Capture the cell that displays the provided text and extract its (x, y) central coordinate. 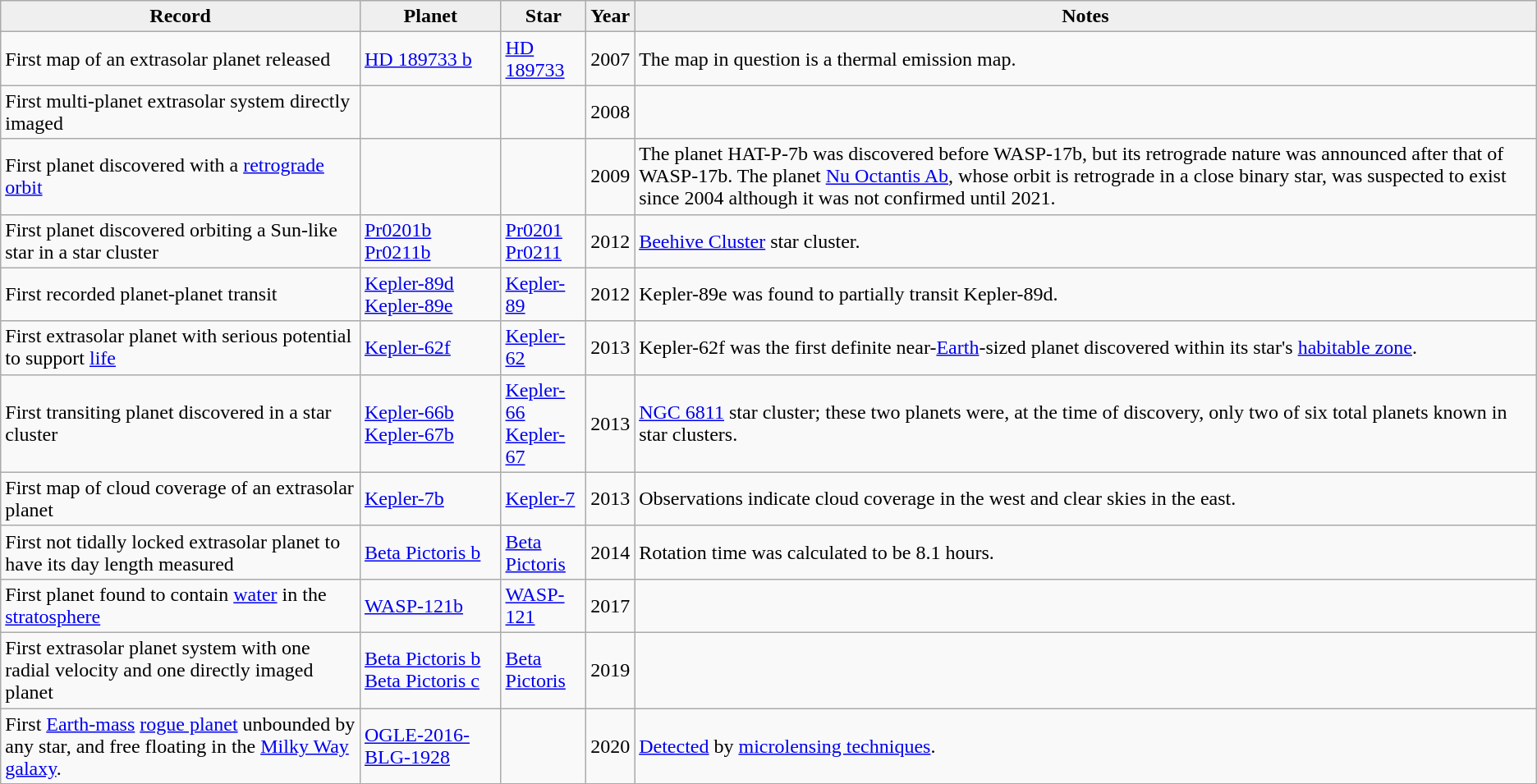
Pr0201b Pr0211b (430, 241)
Year (611, 16)
First extrasolar planet system with one radial velocity and one directly imaged planet (181, 670)
The map in question is a thermal emission map. (1085, 59)
2009 (611, 177)
Detected by microlensing techniques. (1085, 745)
Record (181, 16)
2020 (611, 745)
OGLE-2016-BLG-1928 (430, 745)
First planet discovered orbiting a Sun-like star in a star cluster (181, 241)
First not tidally locked extrasolar planet to have its day length measured (181, 552)
HD 189733 (544, 59)
Kepler-66b Kepler-67b (430, 424)
First Earth-mass rogue planet unbounded by any star, and free floating in the Milky Way galaxy. (181, 745)
2014 (611, 552)
Pr0201 Pr0211 (544, 241)
Kepler-62f was the first definite near-Earth-sized planet discovered within its star's habitable zone. (1085, 348)
First extrasolar planet with serious potential to support life (181, 348)
HD 189733 b (430, 59)
Kepler-7b (430, 499)
First planet found to contain water in the stratosphere (181, 606)
First recorded planet-planet transit (181, 294)
Observations indicate cloud coverage in the west and clear skies in the east. (1085, 499)
Kepler-62 (544, 348)
First map of an extrasolar planet released (181, 59)
Notes (1085, 16)
2019 (611, 670)
Beta Pictoris b (430, 552)
First map of cloud coverage of an extrasolar planet (181, 499)
Planet (430, 16)
First transiting planet discovered in a star cluster (181, 424)
NGC 6811 star cluster; these two planets were, at the time of discovery, only two of six total planets known in star clusters. (1085, 424)
2017 (611, 606)
WASP-121 (544, 606)
First multi-planet extrasolar system directly imaged (181, 112)
Kepler-62f (430, 348)
Rotation time was calculated to be 8.1 hours. (1085, 552)
First planet discovered with a retrograde orbit (181, 177)
Kepler-7 (544, 499)
Kepler-89e was found to partially transit Kepler-89d. (1085, 294)
2008 (611, 112)
Star (544, 16)
Kepler-66 Kepler-67 (544, 424)
2007 (611, 59)
Kepler-89d Kepler-89e (430, 294)
WASP-121b (430, 606)
Beehive Cluster star cluster. (1085, 241)
Kepler-89 (544, 294)
Beta Pictoris b Beta Pictoris c (430, 670)
